Pinpoint the cell where the given text exists, returning its [x, y] midpoint coordinate. 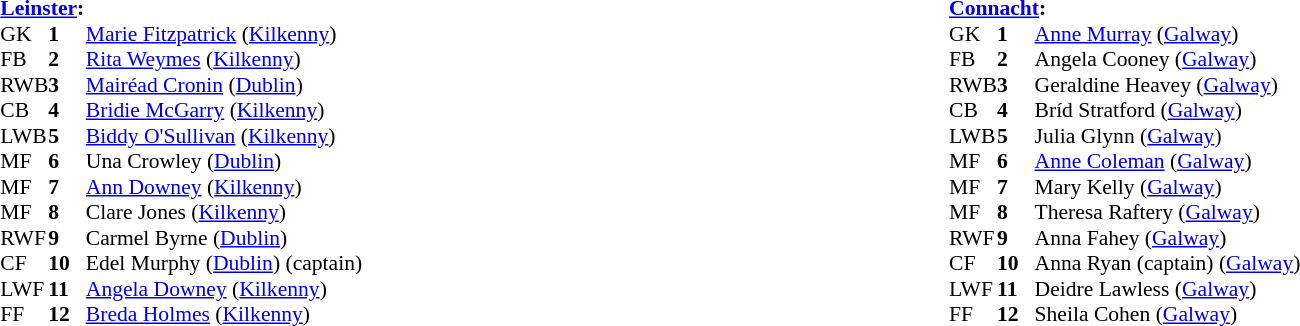
Una Crowley (Dublin) [224, 161]
Edel Murphy (Dublin) (captain) [224, 263]
Marie Fitzpatrick (Kilkenny) [224, 34]
Biddy O'Sullivan (Kilkenny) [224, 136]
Clare Jones (Kilkenny) [224, 213]
Bridie McGarry (Kilkenny) [224, 111]
Carmel Byrne (Dublin) [224, 238]
Ann Downey (Kilkenny) [224, 187]
Mairéad Cronin (Dublin) [224, 85]
Angela Downey (Kilkenny) [224, 289]
Rita Weymes (Kilkenny) [224, 59]
